From the cell containing the given text, extract its center point as [X, Y] coordinate. 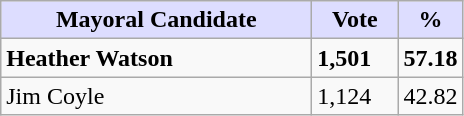
Jim Coyle [156, 96]
Vote [355, 20]
1,501 [355, 58]
57.18 [430, 58]
% [430, 20]
Heather Watson [156, 58]
42.82 [430, 96]
1,124 [355, 96]
Mayoral Candidate [156, 20]
